Detect which cell encompasses the target text, then output its (X, Y) center coordinate. 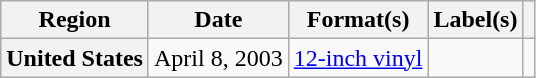
12-inch vinyl (358, 58)
Format(s) (358, 20)
United States (75, 58)
Region (75, 20)
April 8, 2003 (218, 58)
Date (218, 20)
Label(s) (476, 20)
